Capture the cell that displays the provided text and extract its (X, Y) central coordinate. 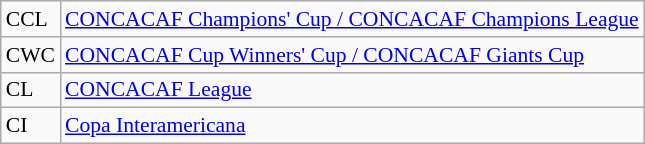
CCL (30, 19)
CONCACAF League (352, 90)
CL (30, 90)
CONCACAF Champions' Cup / CONCACAF Champions League (352, 19)
CWC (30, 55)
CI (30, 126)
Copa Interamericana (352, 126)
CONCACAF Cup Winners' Cup / CONCACAF Giants Cup (352, 55)
